Find where the given text appears and provide that cell's center as [x, y] coordinate. 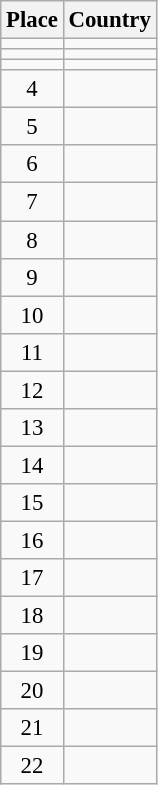
17 [32, 578]
13 [32, 428]
6 [32, 165]
10 [32, 315]
11 [32, 352]
14 [32, 465]
21 [32, 728]
9 [32, 277]
7 [32, 202]
19 [32, 653]
4 [32, 89]
5 [32, 127]
Country [110, 20]
16 [32, 540]
Place [32, 20]
15 [32, 503]
22 [32, 766]
8 [32, 240]
12 [32, 390]
18 [32, 616]
20 [32, 691]
